Provide the (x, y) coordinate of the cell's center where the given text is located.  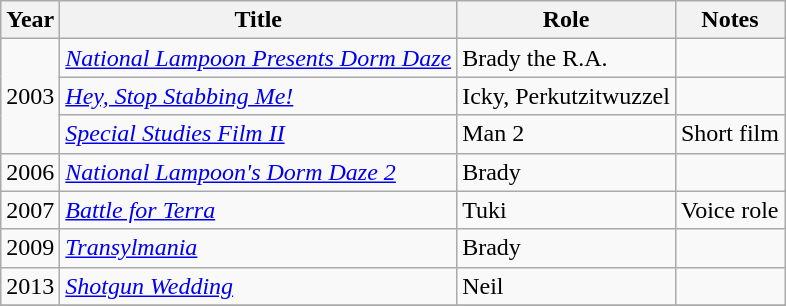
2009 (30, 248)
Tuki (566, 210)
2013 (30, 286)
Neil (566, 286)
Notes (730, 20)
Voice role (730, 210)
National Lampoon Presents Dorm Daze (258, 58)
Battle for Terra (258, 210)
2006 (30, 172)
Icky, Perkutzitwuzzel (566, 96)
Transylmania (258, 248)
Man 2 (566, 134)
2007 (30, 210)
2003 (30, 96)
Hey, Stop Stabbing Me! (258, 96)
Shotgun Wedding (258, 286)
National Lampoon's Dorm Daze 2 (258, 172)
Short film (730, 134)
Role (566, 20)
Year (30, 20)
Brady the R.A. (566, 58)
Title (258, 20)
Special Studies Film II (258, 134)
